Find where the given text appears and provide that cell's center as (x, y) coordinate. 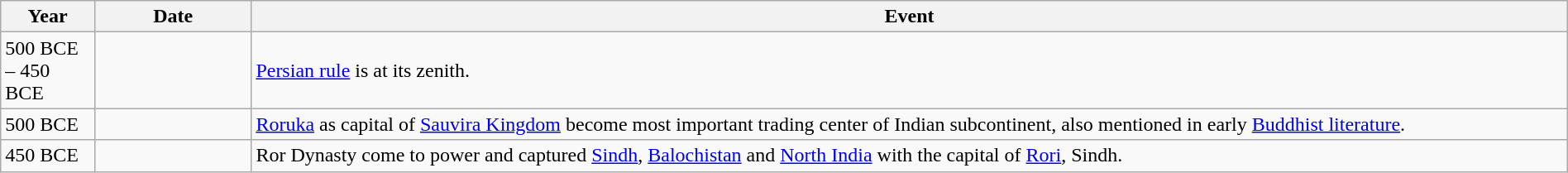
Event (910, 17)
450 BCE (48, 156)
Ror Dynasty come to power and captured Sindh, Balochistan and North India with the capital of Rori, Sindh. (910, 156)
Year (48, 17)
Persian rule is at its zenith. (910, 70)
500 BCE – 450 BCE (48, 70)
Date (172, 17)
500 BCE (48, 124)
Roruka as capital of Sauvira Kingdom become most important trading center of Indian subcontinent, also mentioned in early Buddhist literature. (910, 124)
